Search for the cell housing the specified text and yield its (X, Y) center coordinate. 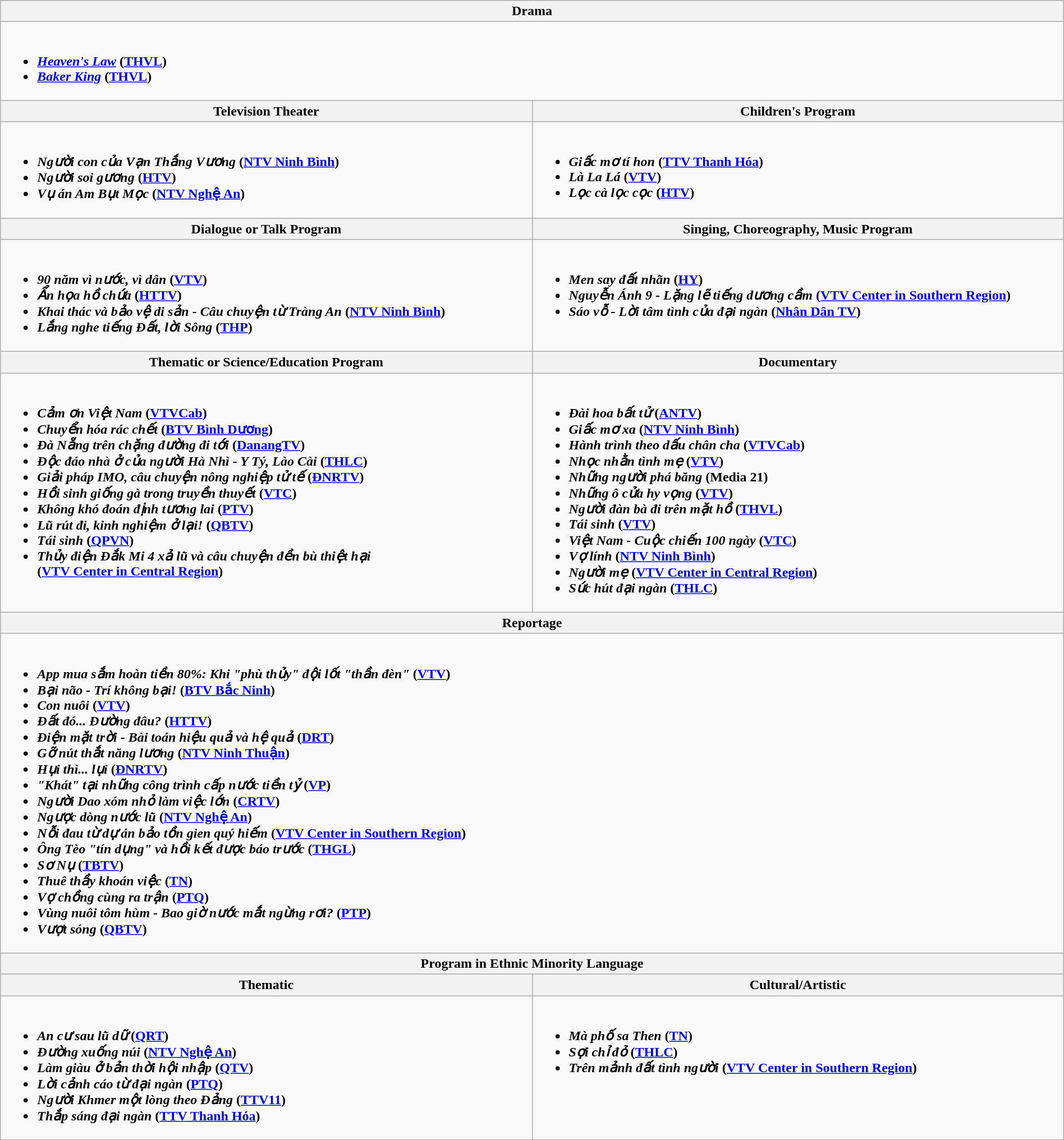
Mà phố sa Then (TN)Sợi chỉ đỏ (THLC)Trên mảnh đất tình người (VTV Center in Southern Region) (798, 1067)
Dialogue or Talk Program (266, 228)
Television Theater (266, 111)
Program in Ethnic Minority Language (532, 963)
Heaven's Law (THVL)Baker King (THVL) (532, 61)
Drama (532, 11)
Singing, Choreography, Music Program (798, 228)
Người con của Vạn Thắng Vương (NTV Ninh Bình)Người soi gương (HTV)Vụ án Am Bụt Mọc (NTV Nghệ An) (266, 170)
Thematic (266, 985)
Documentary (798, 362)
Reportage (532, 623)
Cultural/Artistic (798, 985)
Thematic or Science/Education Program (266, 362)
Children's Program (798, 111)
Giấc mơ tí hon (TTV Thanh Hóa)Là La Lá (VTV)Lọc cà lọc cọc (HTV) (798, 170)
Men say đất nhãn (HY)Nguyễn Ánh 9 - Lặng lẽ tiếng dương cầm (VTV Center in Southern Region)Sáo vỗ - Lời tâm tình của đại ngàn (Nhân Dân TV) (798, 296)
